For the text-containing cell, return its midpoint in (X, Y) coordinate format. 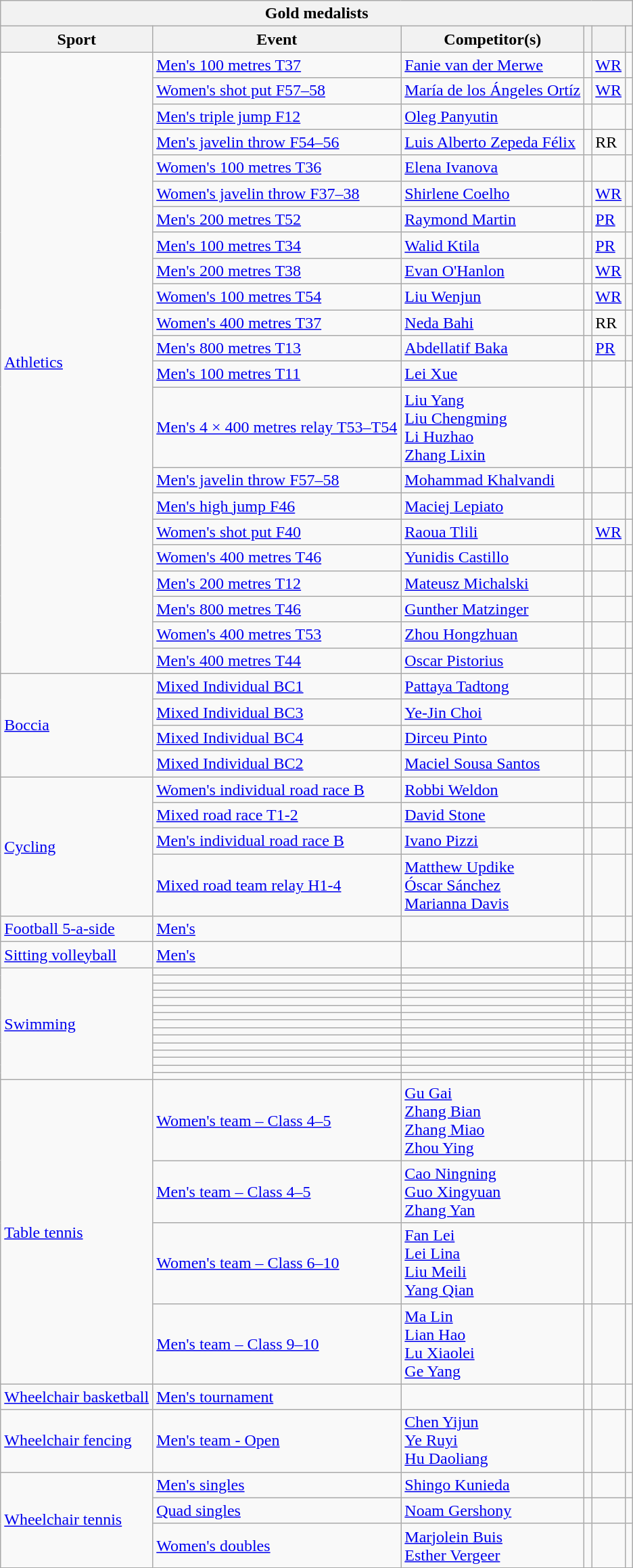
Quad singles (277, 1510)
Women's individual road race B (277, 790)
Walid Ktila (492, 245)
Mateusz Michalski (492, 583)
Mixed Individual BC3 (277, 712)
Men's team – Class 9–10 (277, 1344)
Maciej Lepiato (492, 506)
Women's shot put F57–58 (277, 91)
Men's 200 metres T38 (277, 271)
Mixed road team relay H1-4 (277, 885)
Athletics (77, 363)
Matthew UpdikeÓscar SánchezMarianna Davis (492, 885)
Men's 100 metres T37 (277, 65)
Fan LeiLei LinaLiu MeiliYang Qian (492, 1263)
Maciel Sousa Santos (492, 763)
Men's triple jump F12 (277, 116)
Chen YijunYe RuyiHu Daoliang (492, 1441)
Women's 400 metres T53 (277, 635)
Women's team – Class 4–5 (277, 1121)
Sitting volleyball (77, 955)
Shirlene Coelho (492, 194)
Men's 100 metres T11 (277, 374)
Shingo Kunieda (492, 1485)
Swimming (77, 1024)
Raymond Martin (492, 219)
Wheelchair fencing (77, 1441)
Women's 100 metres T36 (277, 168)
Women's 400 metres T46 (277, 558)
Mohammad Khalvandi (492, 480)
Mixed road race T1-2 (277, 815)
Men's 200 metres T52 (277, 219)
Evan O'Hanlon (492, 271)
Men's 800 metres T46 (277, 609)
Men's 400 metres T44 (277, 660)
Lei Xue (492, 374)
Women's team – Class 6–10 (277, 1263)
Women's shot put F40 (277, 532)
Gu GaiZhang BianZhang MiaoZhou Ying (492, 1121)
Ye-Jin Choi (492, 712)
Robbi Weldon (492, 790)
Fanie van der Merwe (492, 65)
Wheelchair tennis (77, 1520)
Men's tournament (277, 1397)
Noam Gershony (492, 1510)
Men's javelin throw F57–58 (277, 480)
Women's 400 metres T37 (277, 323)
Men's 200 metres T12 (277, 583)
Dirceu Pinto (492, 738)
Neda Bahi (492, 323)
Oleg Panyutin (492, 116)
Liu Wenjun (492, 296)
Sport (77, 39)
Event (277, 39)
Competitor(s) (492, 39)
Men's team – Class 4–5 (277, 1192)
Men's 100 metres T34 (277, 245)
Cycling (77, 847)
Table tennis (77, 1232)
Men's high jump F46 (277, 506)
Men's individual road race B (277, 841)
Women's doubles (277, 1546)
Men's javelin throw F54–56 (277, 142)
Cao NingningGuo XingyuanZhang Yan (492, 1192)
Raoua Tlili (492, 532)
David Stone (492, 815)
María de los Ángeles Ortíz (492, 91)
Oscar Pistorius (492, 660)
Marjolein BuisEsther Vergeer (492, 1546)
Women's 100 metres T54 (277, 296)
Women's javelin throw F37–38 (277, 194)
Mixed Individual BC4 (277, 738)
Gunther Matzinger (492, 609)
Mixed Individual BC2 (277, 763)
Liu YangLiu ChengmingLi HuzhaoZhang Lixin (492, 428)
Ma LinLian HaoLu XiaoleiGe Yang (492, 1344)
Boccia (77, 725)
Men's singles (277, 1485)
Elena Ivanova (492, 168)
Yunidis Castillo (492, 558)
Wheelchair basketball (77, 1397)
Zhou Hongzhuan (492, 635)
Pattaya Tadtong (492, 686)
Mixed Individual BC1 (277, 686)
Men's team - Open (277, 1441)
Men's 4 × 400 metres relay T53–T54 (277, 428)
Abdellatif Baka (492, 349)
Gold medalists (316, 14)
Ivano Pizzi (492, 841)
Men's 800 metres T13 (277, 349)
Luis Alberto Zepeda Félix (492, 142)
Football 5-a-side (77, 929)
